Detect which cell encompasses the target text, then output its [x, y] center coordinate. 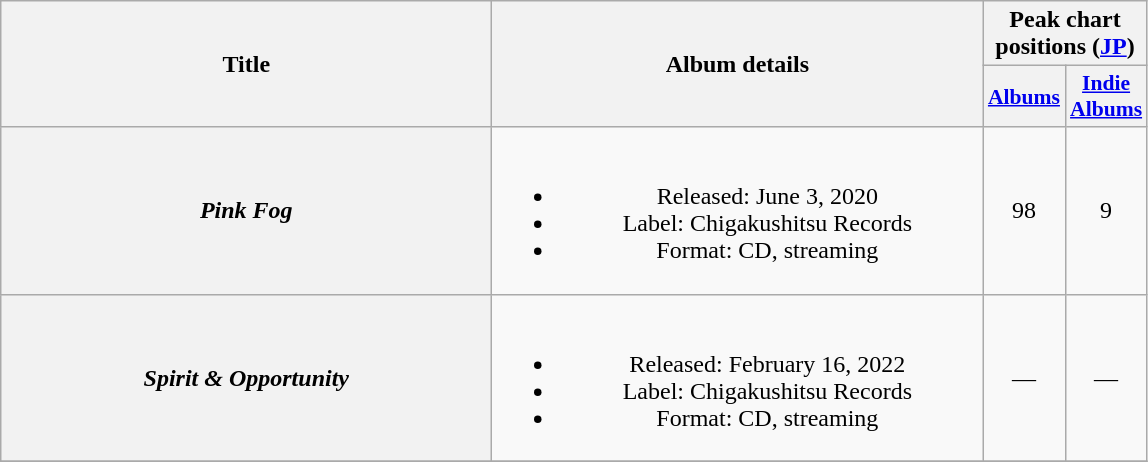
Pink Fog [246, 210]
Title [246, 64]
98 [1024, 210]
9 [1106, 210]
Album details [738, 64]
Peak chart positions (JP) [1065, 34]
Albums [1024, 96]
Released: June 3, 2020Label: Chigakushitsu RecordsFormat: CD, streaming [738, 210]
Indie Albums [1106, 96]
Released: February 16, 2022Label: Chigakushitsu RecordsFormat: CD, streaming [738, 378]
Spirit & Opportunity [246, 378]
